Locate the cell with the specified text and output its (X, Y) center coordinate. 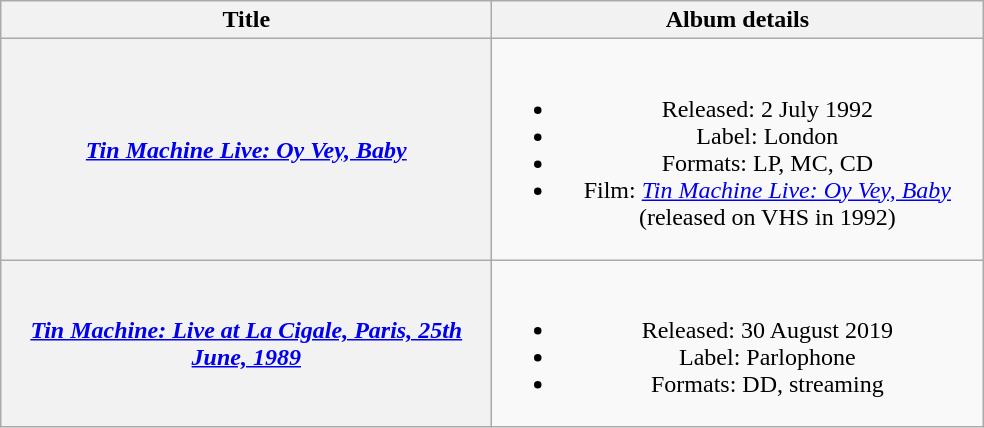
Released: 2 July 1992Label: LondonFormats: LP, MC, CDFilm: Tin Machine Live: Oy Vey, Baby (released on VHS in 1992) (738, 150)
Tin Machine: Live at La Cigale, Paris, 25th June, 1989 (246, 344)
Album details (738, 20)
Tin Machine Live: Oy Vey, Baby (246, 150)
Title (246, 20)
Released: 30 August 2019Label: ParlophoneFormats: DD, streaming (738, 344)
